Extract the (x, y) coordinate from the center of the cell holding the provided text.  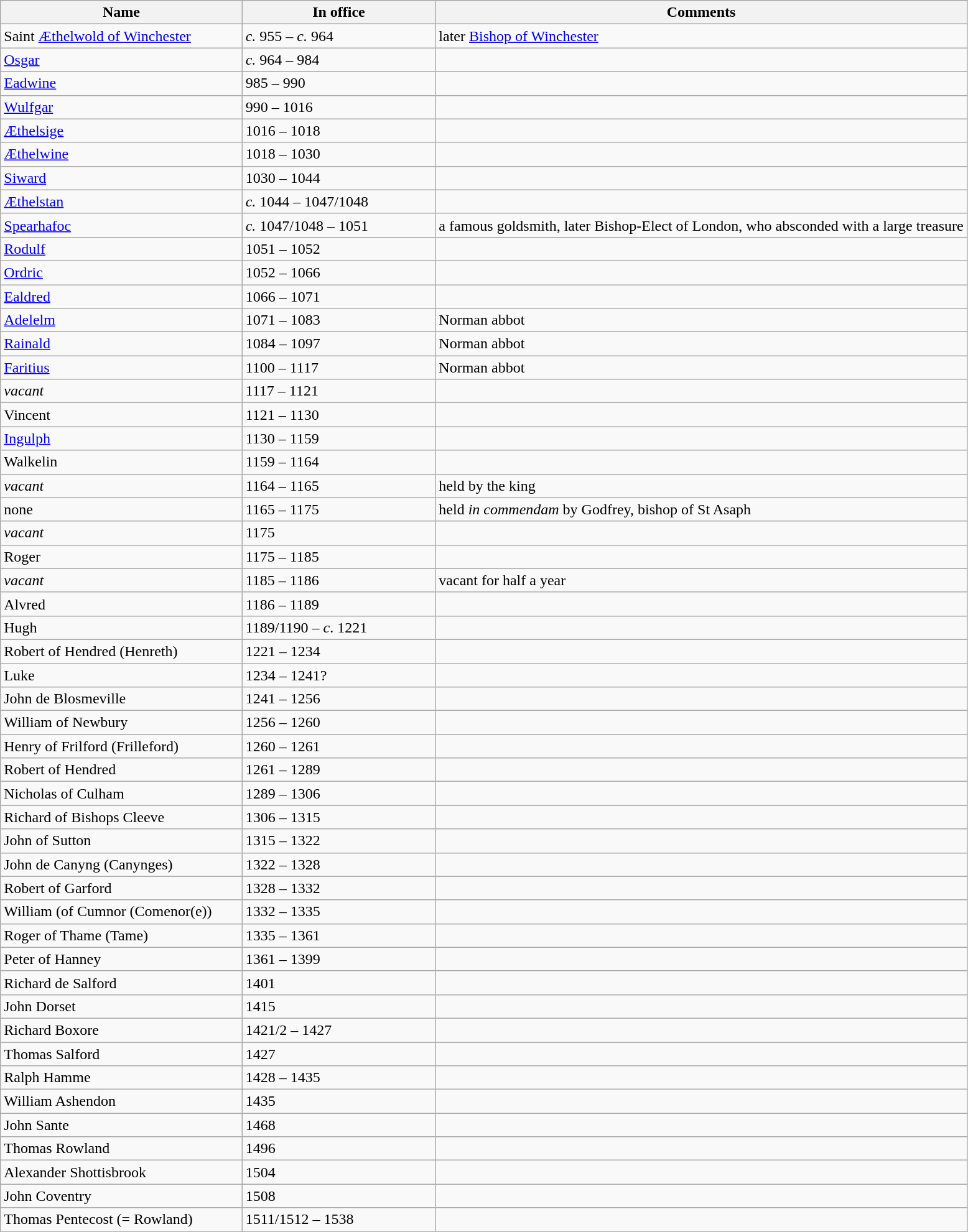
Faritius (121, 368)
1052 – 1066 (338, 272)
Rainald (121, 344)
held by the king (701, 486)
1130 – 1159 (338, 438)
a famous goldsmith, later Bishop-Elect of London, who absconded with a large treasure (701, 225)
Robert of Hendred (121, 770)
Robert of Hendred (Henreth) (121, 651)
1016 – 1018 (338, 131)
1159 – 1164 (338, 462)
Ralph Hamme (121, 1078)
1164 – 1165 (338, 486)
Thomas Pentecost (= Rowland) (121, 1220)
1260 – 1261 (338, 746)
1335 – 1361 (338, 935)
none (121, 509)
Roger (121, 557)
1322 – 1328 (338, 864)
Richard de Salford (121, 983)
Robert of Garford (121, 888)
1261 – 1289 (338, 770)
c. 1047/1048 – 1051 (338, 225)
1175 – 1185 (338, 557)
Æthelstan (121, 201)
1100 – 1117 (338, 368)
1256 – 1260 (338, 723)
1435 (338, 1101)
Name (121, 12)
Rodulf (121, 249)
1361 – 1399 (338, 959)
1427 (338, 1054)
Saint Æthelwold of Winchester (121, 36)
Walkelin (121, 462)
1421/2 – 1427 (338, 1030)
Ingulph (121, 438)
Osgar (121, 60)
Comments (701, 12)
Alexander Shottisbrook (121, 1172)
1328 – 1332 (338, 888)
1234 – 1241? (338, 675)
John Coventry (121, 1196)
1415 (338, 1006)
1428 – 1435 (338, 1078)
1071 – 1083 (338, 320)
Luke (121, 675)
Thomas Salford (121, 1054)
Peter of Hanney (121, 959)
Nicholas of Culham (121, 794)
c. 955 – c. 964 (338, 36)
In office (338, 12)
held in commendam by Godfrey, bishop of St Asaph (701, 509)
1401 (338, 983)
Ealdred (121, 297)
William of Newbury (121, 723)
Thomas Rowland (121, 1149)
1221 – 1234 (338, 651)
Roger of Thame (Tame) (121, 935)
1306 – 1315 (338, 817)
John de Canyng (Canynges) (121, 864)
Henry of Frilford (Frilleford) (121, 746)
1084 – 1097 (338, 344)
William (of Cumnor (Comenor(e)) (121, 912)
1504 (338, 1172)
Siward (121, 178)
1496 (338, 1149)
vacant for half a year (701, 580)
Adelelm (121, 320)
1468 (338, 1125)
1332 – 1335 (338, 912)
1030 – 1044 (338, 178)
1189/1190 – c. 1221 (338, 628)
1066 – 1071 (338, 297)
c. 1044 – 1047/1048 (338, 201)
1121 – 1130 (338, 415)
1315 – 1322 (338, 841)
Hugh (121, 628)
Ordric (121, 272)
1511/1512 – 1538 (338, 1220)
1175 (338, 533)
1051 – 1052 (338, 249)
John Sante (121, 1125)
Richard of Bishops Cleeve (121, 817)
Wulfgar (121, 107)
1289 – 1306 (338, 794)
Æthelsige (121, 131)
1508 (338, 1196)
Alvred (121, 604)
c. 964 – 984 (338, 60)
Eadwine (121, 83)
1165 – 1175 (338, 509)
985 – 990 (338, 83)
Æthelwine (121, 154)
later Bishop of Winchester (701, 36)
Richard Boxore (121, 1030)
John Dorset (121, 1006)
1185 – 1186 (338, 580)
1186 – 1189 (338, 604)
1018 – 1030 (338, 154)
William Ashendon (121, 1101)
1117 – 1121 (338, 391)
John de Blosmeville (121, 699)
Vincent (121, 415)
1241 – 1256 (338, 699)
John of Sutton (121, 841)
990 – 1016 (338, 107)
Spearhafoc (121, 225)
